Capture the cell that displays the provided text and extract its (X, Y) central coordinate. 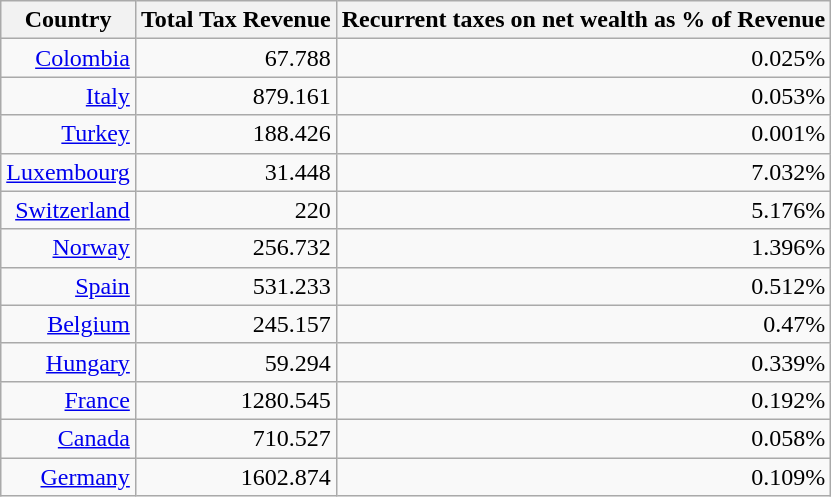
0.053% (584, 96)
0.025% (584, 58)
0.192% (584, 400)
220 (236, 210)
879.161 (236, 96)
59.294 (236, 362)
Norway (68, 248)
1280.545 (236, 400)
67.788 (236, 58)
1.396% (584, 248)
0.109% (584, 477)
Colombia (68, 58)
Switzerland (68, 210)
0.058% (584, 438)
Hungary (68, 362)
31.448 (236, 172)
710.527 (236, 438)
Total Tax Revenue (236, 20)
7.032% (584, 172)
Country (68, 20)
Canada (68, 438)
Turkey (68, 134)
5.176% (584, 210)
Italy (68, 96)
0.339% (584, 362)
256.732 (236, 248)
0.001% (584, 134)
Spain (68, 286)
Recurrent taxes on net wealth as % of Revenue (584, 20)
188.426 (236, 134)
245.157 (236, 324)
Belgium (68, 324)
0.47% (584, 324)
France (68, 400)
531.233 (236, 286)
0.512% (584, 286)
1602.874 (236, 477)
Germany (68, 477)
Luxembourg (68, 172)
